Determine the (X, Y) coordinate at the center of the cell enclosing the given text.  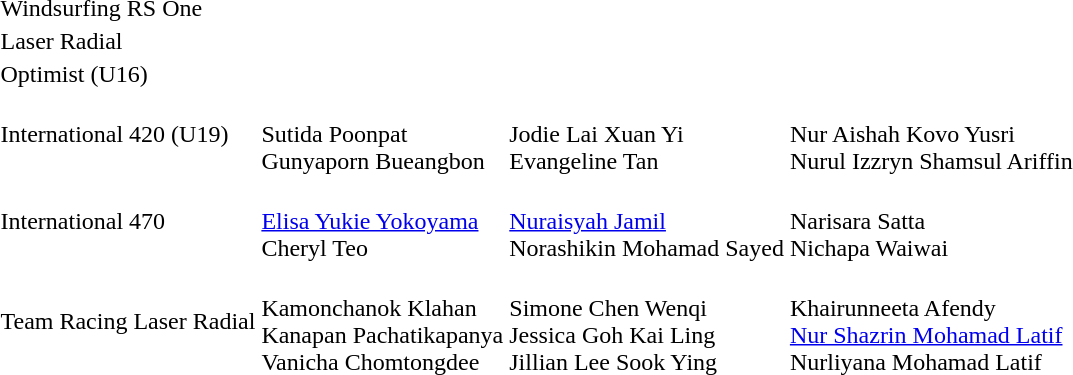
Jodie Lai Xuan YiEvangeline Tan (647, 134)
Sutida PoonpatGunyaporn Bueangbon (382, 134)
Elisa Yukie YokoyamaCheryl Teo (382, 221)
Nuraisyah JamilNorashikin Mohamad Sayed (647, 221)
